Pinpoint the cell where the given text exists, returning its (X, Y) midpoint coordinate. 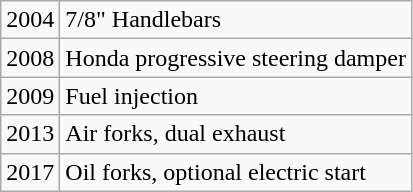
Fuel injection (236, 96)
Oil forks, optional electric start (236, 172)
2004 (30, 20)
7/8" Handlebars (236, 20)
Honda progressive steering damper (236, 58)
2013 (30, 134)
2009 (30, 96)
2008 (30, 58)
2017 (30, 172)
Air forks, dual exhaust (236, 134)
